Scan for the cell matching the given text and deliver its [X, Y] coordinate at center. 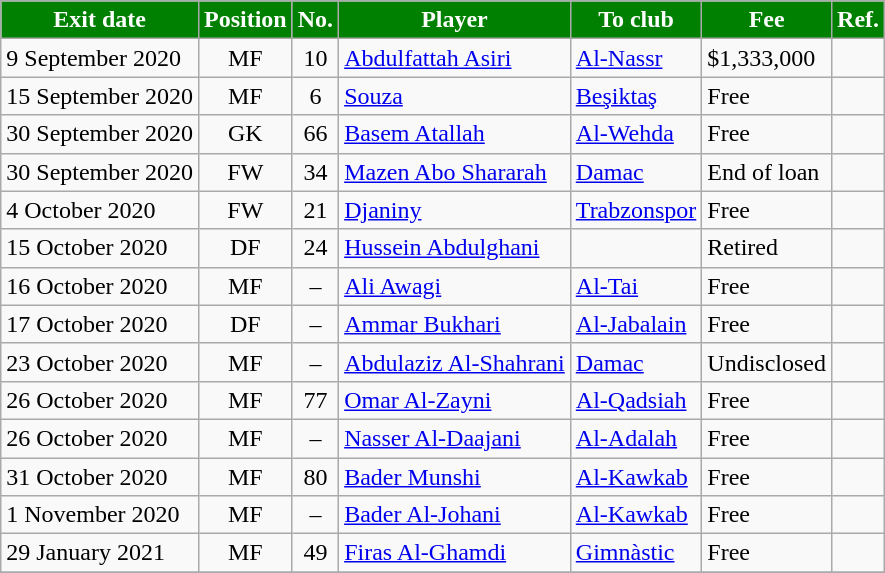
$1,333,000 [767, 58]
GK [245, 134]
Souza [455, 96]
Nasser Al-Daajani [455, 438]
16 October 2020 [100, 286]
Fee [767, 20]
Player [455, 20]
15 October 2020 [100, 248]
Djaniny [455, 210]
9 September 2020 [100, 58]
To club [636, 20]
Ammar Bukhari [455, 324]
Firas Al-Ghamdi [455, 553]
4 October 2020 [100, 210]
Ali Awagi [455, 286]
21 [315, 210]
Hussein Abdulghani [455, 248]
1 November 2020 [100, 515]
49 [315, 553]
Gimnàstic [636, 553]
Undisclosed [767, 362]
Bader Al-Johani [455, 515]
77 [315, 400]
10 [315, 58]
Retired [767, 248]
Ref. [858, 20]
Position [245, 20]
Abdulfattah Asiri [455, 58]
Trabzonspor [636, 210]
29 January 2021 [100, 553]
17 October 2020 [100, 324]
Al-Tai [636, 286]
End of loan [767, 172]
34 [315, 172]
80 [315, 477]
23 October 2020 [100, 362]
Al-Nassr [636, 58]
Al-Qadsiah [636, 400]
Exit date [100, 20]
Al-Wehda [636, 134]
Basem Atallah [455, 134]
Al-Adalah [636, 438]
No. [315, 20]
Abdulaziz Al-Shahrani [455, 362]
24 [315, 248]
Bader Munshi [455, 477]
66 [315, 134]
6 [315, 96]
31 October 2020 [100, 477]
15 September 2020 [100, 96]
Al-Jabalain [636, 324]
Omar Al-Zayni [455, 400]
Mazen Abo Shararah [455, 172]
Beşiktaş [636, 96]
